From the cell containing the given text, extract its center point as [X, Y] coordinate. 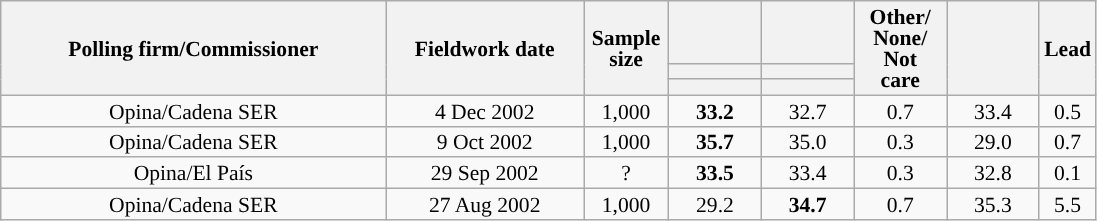
? [626, 174]
35.3 [992, 204]
0.5 [1068, 110]
Opina/El País [194, 174]
Sample size [626, 48]
Other/None/Notcare [900, 48]
4 Dec 2002 [485, 110]
34.7 [808, 204]
29 Sep 2002 [485, 174]
27 Aug 2002 [485, 204]
33.2 [716, 110]
33.5 [716, 174]
32.8 [992, 174]
35.7 [716, 142]
32.7 [808, 110]
Polling firm/Commissioner [194, 48]
29.2 [716, 204]
5.5 [1068, 204]
9 Oct 2002 [485, 142]
Fieldwork date [485, 48]
Lead [1068, 48]
0.1 [1068, 174]
29.0 [992, 142]
35.0 [808, 142]
